Search for the cell housing the specified text and yield its [X, Y] center coordinate. 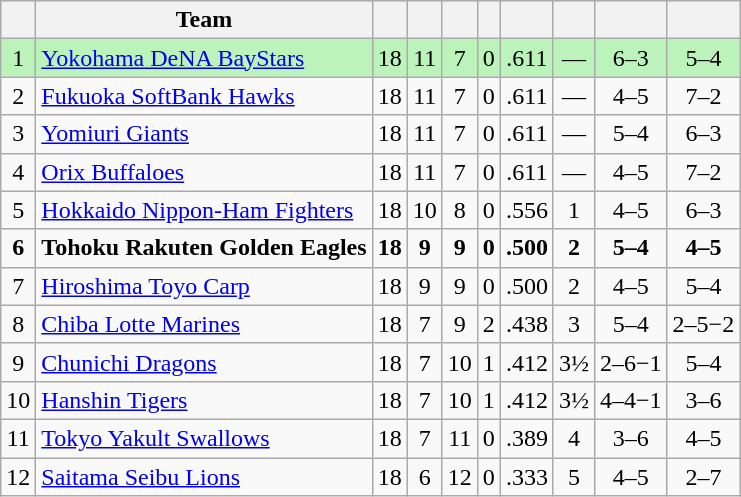
Orix Buffaloes [204, 172]
Hanshin Tigers [204, 400]
2–7 [704, 477]
.556 [526, 210]
Chiba Lotte Marines [204, 324]
Saitama Seibu Lions [204, 477]
Tokyo Yakult Swallows [204, 438]
Chunichi Dragons [204, 362]
Team [204, 20]
Fukuoka SoftBank Hawks [204, 96]
.389 [526, 438]
.438 [526, 324]
Yomiuri Giants [204, 134]
Hiroshima Toyo Carp [204, 286]
Tohoku Rakuten Golden Eagles [204, 248]
2–5−2 [704, 324]
Yokohama DeNA BayStars [204, 58]
2–6−1 [630, 362]
Hokkaido Nippon-Ham Fighters [204, 210]
4–4−1 [630, 400]
.333 [526, 477]
